For the text-containing cell, return its midpoint in (X, Y) coordinate format. 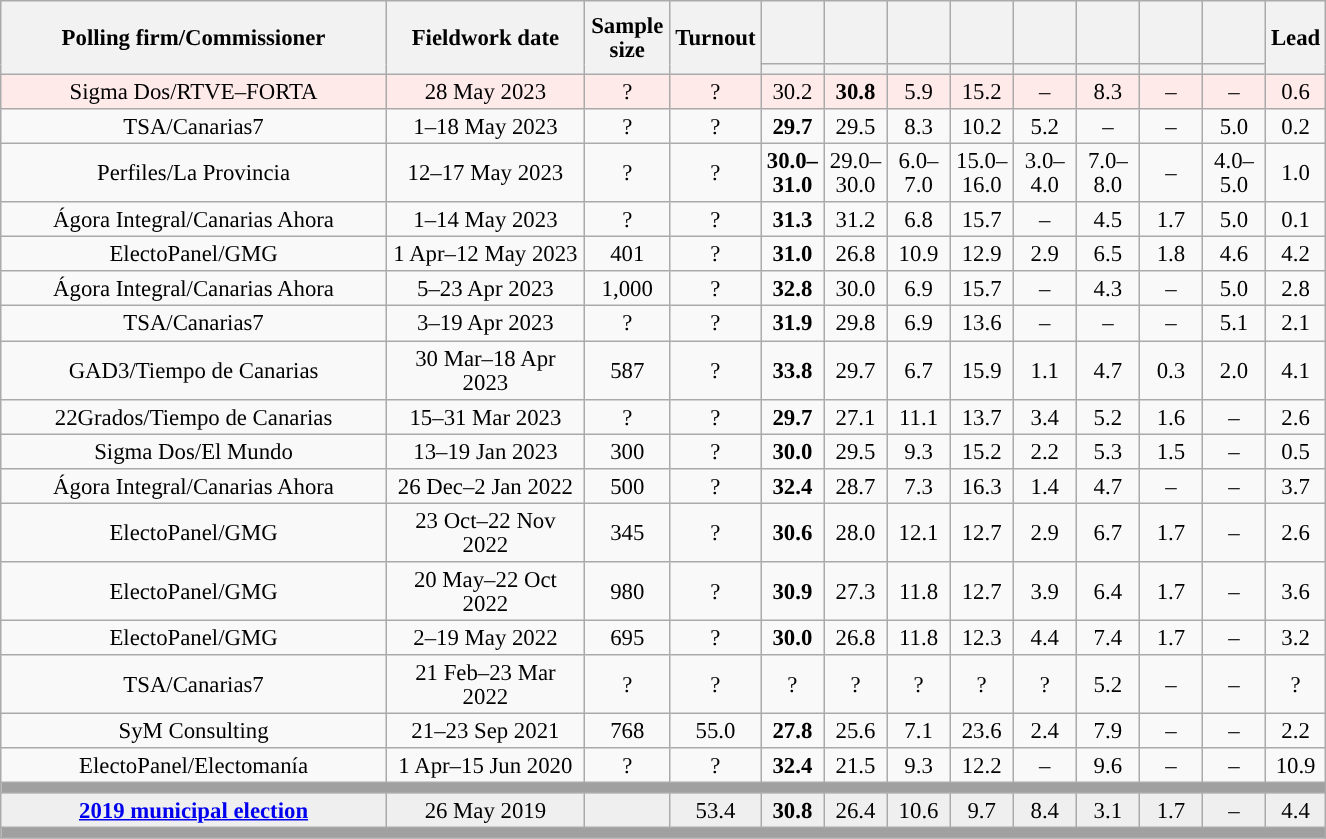
28.7 (856, 486)
31.3 (792, 220)
6.4 (1108, 592)
21–23 Sep 2021 (485, 730)
6.8 (918, 220)
Sigma Dos/El Mundo (194, 452)
5.3 (1108, 452)
3.0–4.0 (1044, 174)
4.2 (1296, 254)
1.0 (1296, 174)
0.6 (1296, 92)
27.8 (792, 730)
695 (627, 638)
15.0–16.0 (982, 174)
4.6 (1234, 254)
2.0 (1234, 370)
22Grados/Tiempo de Canarias (194, 416)
26 Dec–2 Jan 2022 (485, 486)
13.7 (982, 416)
12–17 May 2023 (485, 174)
15–31 Mar 2023 (485, 416)
Lead (1296, 38)
0.2 (1296, 126)
16.3 (982, 486)
4.1 (1296, 370)
2.8 (1296, 290)
9.6 (1108, 766)
Perfiles/La Provincia (194, 174)
53.4 (716, 810)
Turnout (716, 38)
ElectoPanel/Electomanía (194, 766)
33.8 (792, 370)
27.3 (856, 592)
GAD3/Tiempo de Canarias (194, 370)
3.1 (1108, 810)
3.6 (1296, 592)
500 (627, 486)
5.1 (1234, 324)
26.4 (856, 810)
1.5 (1170, 452)
23.6 (982, 730)
980 (627, 592)
1.6 (1170, 416)
28 May 2023 (485, 92)
25.6 (856, 730)
31.2 (856, 220)
2–19 May 2022 (485, 638)
4.5 (1108, 220)
30.9 (792, 592)
4.3 (1108, 290)
29.0–30.0 (856, 174)
12.3 (982, 638)
1.4 (1044, 486)
0.3 (1170, 370)
Sample size (627, 38)
12.2 (982, 766)
300 (627, 452)
12.1 (918, 532)
1–14 May 2023 (485, 220)
8.4 (1044, 810)
3.7 (1296, 486)
30.2 (792, 92)
3.4 (1044, 416)
1.1 (1044, 370)
7.4 (1108, 638)
13–19 Jan 2023 (485, 452)
0.1 (1296, 220)
7.1 (918, 730)
2.1 (1296, 324)
0.5 (1296, 452)
13.6 (982, 324)
6.5 (1108, 254)
55.0 (716, 730)
345 (627, 532)
31.9 (792, 324)
Polling firm/Commissioner (194, 38)
1,000 (627, 290)
Sigma Dos/RTVE–FORTA (194, 92)
10.6 (918, 810)
1 Apr–15 Jun 2020 (485, 766)
5–23 Apr 2023 (485, 290)
12.9 (982, 254)
15.9 (982, 370)
1 Apr–12 May 2023 (485, 254)
11.1 (918, 416)
20 May–22 Oct 2022 (485, 592)
3–19 Apr 2023 (485, 324)
7.3 (918, 486)
21 Feb–23 Mar 2022 (485, 684)
6.0–7.0 (918, 174)
Fieldwork date (485, 38)
7.9 (1108, 730)
27.1 (856, 416)
23 Oct–22 Nov 2022 (485, 532)
30 Mar–18 Apr 2023 (485, 370)
31.0 (792, 254)
21.5 (856, 766)
587 (627, 370)
4.0–5.0 (1234, 174)
1.8 (1170, 254)
3.9 (1044, 592)
28.0 (856, 532)
768 (627, 730)
30.0–31.0 (792, 174)
5.9 (918, 92)
7.0–8.0 (1108, 174)
10.2 (982, 126)
2.4 (1044, 730)
32.8 (792, 290)
30.6 (792, 532)
9.7 (982, 810)
26 May 2019 (485, 810)
1–18 May 2023 (485, 126)
29.8 (856, 324)
SyM Consulting (194, 730)
401 (627, 254)
2019 municipal election (194, 810)
3.2 (1296, 638)
